Return [x, y] of the center of cell containing provided text 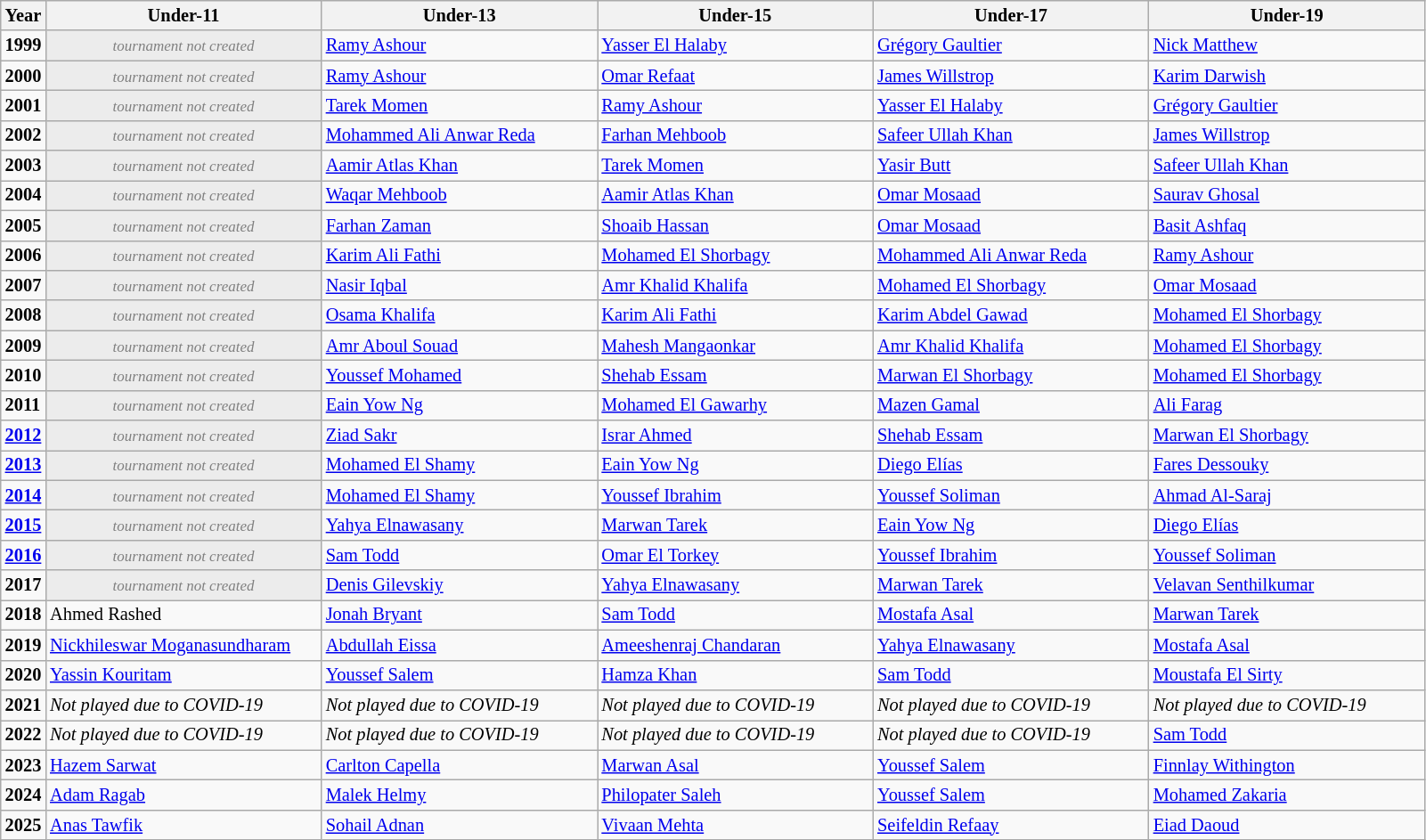
Denis Gilevskiy [460, 585]
2002 [23, 135]
Ziad Sakr [460, 436]
2009 [23, 346]
2022 [23, 735]
Amr Aboul Souad [460, 346]
Seifeldin Refaay [1011, 825]
2015 [23, 525]
Farhan Mehboob [735, 135]
2003 [23, 166]
2024 [23, 795]
2018 [23, 615]
2001 [23, 105]
2005 [23, 225]
Ameeshenraj Chandaran [735, 645]
2011 [23, 405]
Mohamed El Gawarhy [735, 405]
Moustafa El Sirty [1287, 675]
Ahmad Al-Saraj [1287, 495]
Israr Ahmed [735, 436]
Omar Refaat [735, 76]
2006 [23, 256]
Hamza Khan [735, 675]
Malek Helmy [460, 795]
Abdullah Eissa [460, 645]
Karim Abdel Gawad [1011, 315]
Ali Farag [1287, 405]
2014 [23, 495]
Adam Ragab [183, 795]
Saurav Ghosal [1287, 195]
Basit Ashfaq [1287, 225]
2004 [23, 195]
2025 [23, 825]
Hazem Sarwat [183, 765]
Waqar Mehboob [460, 195]
Philopater Saleh [735, 795]
Velavan Senthilkumar [1287, 585]
Under-13 [460, 15]
2019 [23, 645]
2021 [23, 705]
Fares Dessouky [1287, 465]
2017 [23, 585]
2023 [23, 765]
2008 [23, 315]
2000 [23, 76]
Omar El Torkey [735, 555]
Mahesh Mangaonkar [735, 346]
2016 [23, 555]
Under-15 [735, 15]
1999 [23, 45]
Under-19 [1287, 15]
Carlton Capella [460, 765]
Vivaan Mehta [735, 825]
Mazen Gamal [1011, 405]
Shoaib Hassan [735, 225]
Eiad Daoud [1287, 825]
2020 [23, 675]
Nasir Iqbal [460, 285]
Mohamed Zakaria [1287, 795]
2007 [23, 285]
Nick Matthew [1287, 45]
2012 [23, 436]
Osama Khalifa [460, 315]
Anas Tawfik [183, 825]
Finnlay Withington [1287, 765]
2010 [23, 375]
2013 [23, 465]
Year [23, 15]
Jonah Bryant [460, 615]
Youssef Mohamed [460, 375]
Farhan Zaman [460, 225]
Marwan Asal [735, 765]
Karim Darwish [1287, 76]
Yassin Kouritam [183, 675]
Yasir Butt [1011, 166]
Sohail Adnan [460, 825]
Nickhileswar Moganasundharam [183, 645]
Ahmed Rashed [183, 615]
Under-11 [183, 15]
Under-17 [1011, 15]
